From the cell containing the given text, extract its center point as (x, y) coordinate. 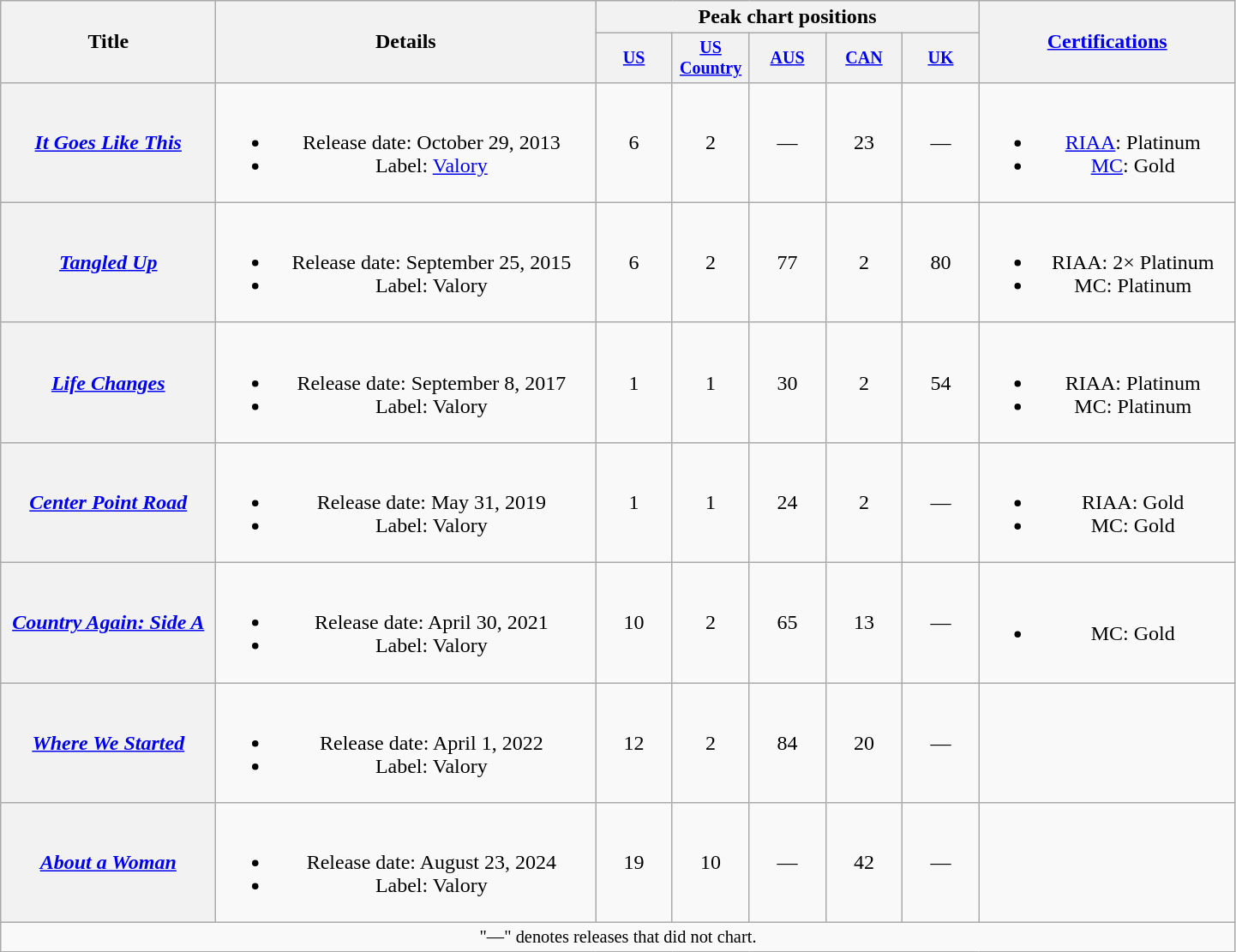
23 (864, 142)
20 (864, 743)
84 (787, 743)
Center Point Road (108, 502)
30 (787, 382)
RIAA: PlatinumMC: Platinum (1107, 382)
It Goes Like This (108, 142)
AUS (787, 58)
US (634, 58)
77 (787, 262)
UK (941, 58)
RIAA: GoldMC: Gold (1107, 502)
US Country (710, 58)
24 (787, 502)
Release date: April 1, 2022Label: Valory (406, 743)
Release date: August 23, 2024Label: Valory (406, 863)
Release date: September 8, 2017Label: Valory (406, 382)
Peak chart positions (787, 17)
19 (634, 863)
42 (864, 863)
Where We Started (108, 743)
"—" denotes releases that did not chart. (618, 937)
CAN (864, 58)
Release date: May 31, 2019Label: Valory (406, 502)
54 (941, 382)
Title (108, 42)
Release date: September 25, 2015Label: Valory (406, 262)
RIAA: 2× PlatinumMC: Platinum (1107, 262)
80 (941, 262)
65 (787, 623)
Country Again: Side A (108, 623)
MC: Gold (1107, 623)
Details (406, 42)
Release date: October 29, 2013Label: Valory (406, 142)
Release date: April 30, 2021Label: Valory (406, 623)
RIAA: PlatinumMC: Gold (1107, 142)
13 (864, 623)
Tangled Up (108, 262)
12 (634, 743)
Life Changes (108, 382)
About a Woman (108, 863)
Certifications (1107, 42)
